Extract the (X, Y) coordinate from the center of the cell holding the provided text.  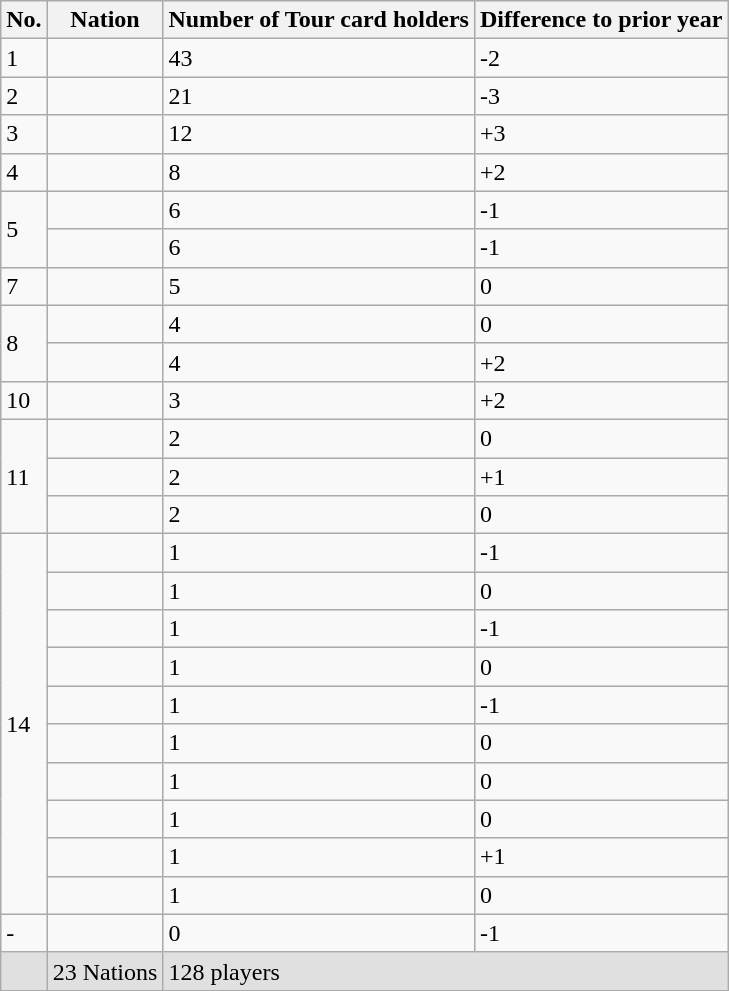
7 (24, 286)
14 (24, 724)
- (24, 933)
11 (24, 476)
23 Nations (105, 971)
Number of Tour card holders (319, 20)
-3 (600, 96)
21 (319, 96)
128 players (446, 971)
Difference to prior year (600, 20)
12 (319, 134)
10 (24, 400)
+3 (600, 134)
No. (24, 20)
-2 (600, 58)
43 (319, 58)
Nation (105, 20)
